Scan for the cell matching the given text and deliver its [x, y] coordinate at center. 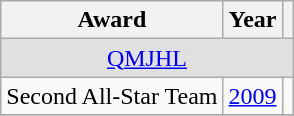
2009 [252, 96]
Award [112, 20]
Second All-Star Team [112, 96]
Year [252, 20]
QMJHL [147, 58]
